Locate the cell with the specified text and output its [X, Y] center coordinate. 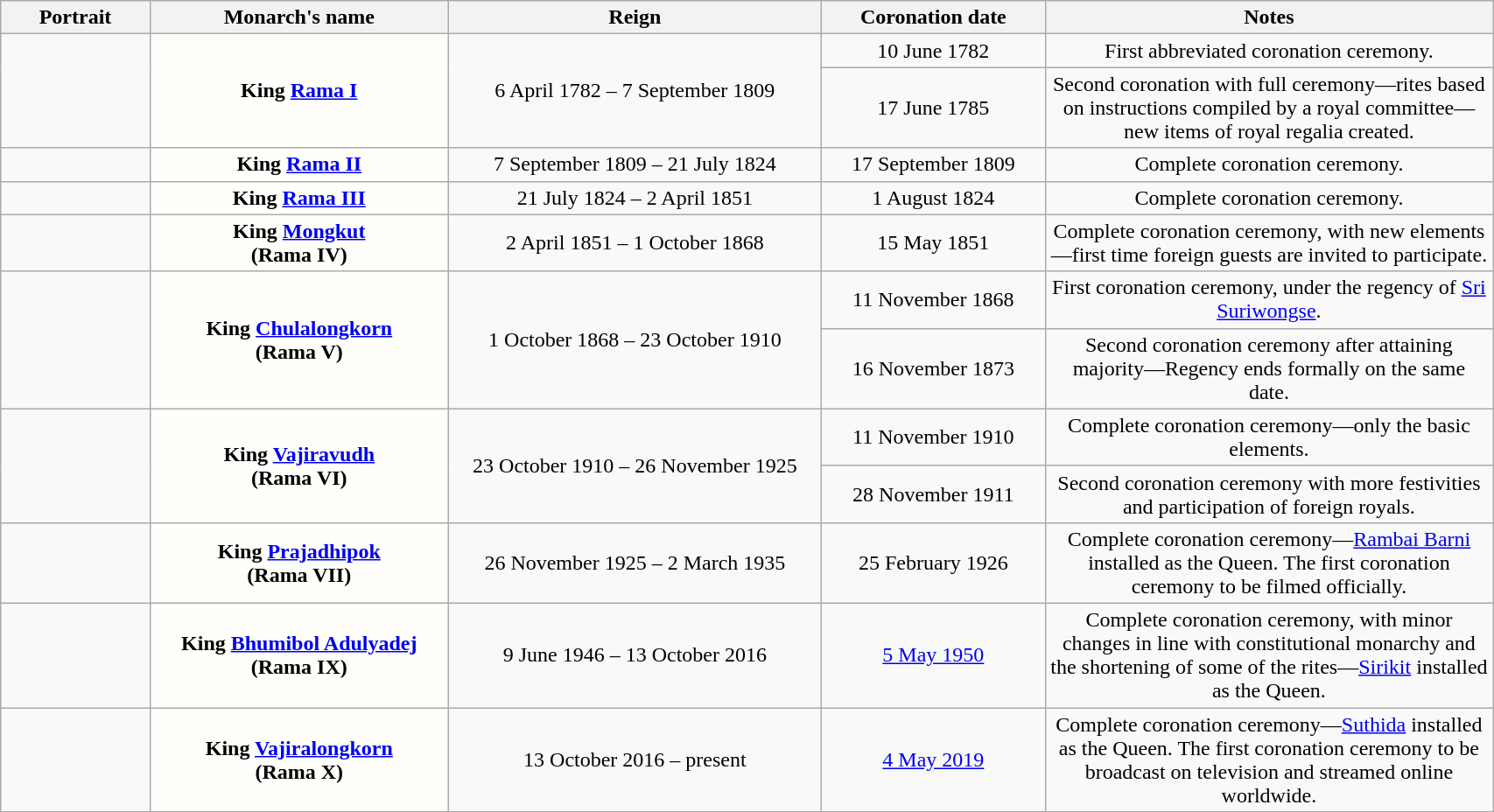
King Vajiravudh(Rama VI) [299, 465]
10 June 1782 [933, 51]
Second coronation with full ceremony—rites based on instructions compiled by a royal committee—new items of royal regalia created. [1269, 108]
Monarch's name [299, 17]
Second coronation ceremony after attaining majority—Regency ends formally on the same date. [1269, 368]
King Rama II [299, 164]
11 November 1868 [933, 299]
King Prajadhipok(Rama VII) [299, 563]
5 May 1950 [933, 654]
King Rama I [299, 91]
Coronation date [933, 17]
28 November 1911 [933, 493]
17 September 1809 [933, 164]
First abbreviated coronation ceremony. [1269, 51]
1 October 1868 – 23 October 1910 [635, 339]
9 June 1946 – 13 October 2016 [635, 654]
26 November 1925 – 2 March 1935 [635, 563]
Portrait [75, 17]
25 February 1926 [933, 563]
Complete coronation ceremony—only the basic elements. [1269, 437]
23 October 1910 – 26 November 1925 [635, 465]
4 May 2019 [933, 759]
King Chulalongkorn(Rama V) [299, 339]
15 May 1851 [933, 243]
Notes [1269, 17]
13 October 2016 – present [635, 759]
King Vajiralongkorn(Rama X) [299, 759]
16 November 1873 [933, 368]
2 April 1851 – 1 October 1868 [635, 243]
7 September 1809 – 21 July 1824 [635, 164]
King Bhumibol Adulyadej(Rama IX) [299, 654]
Reign [635, 17]
Second coronation ceremony with more festivities and participation of foreign royals. [1269, 493]
6 April 1782 – 7 September 1809 [635, 91]
21 July 1824 – 2 April 1851 [635, 198]
1 August 1824 [933, 198]
First coronation ceremony, under the regency of Sri Suriwongse. [1269, 299]
Complete coronation ceremony—Rambai Barni installed as the Queen. The first coronation ceremony to be filmed officially. [1269, 563]
King Mongkut(Rama IV) [299, 243]
Complete coronation ceremony, with new elements—first time foreign guests are invited to participate. [1269, 243]
17 June 1785 [933, 108]
King Rama III [299, 198]
11 November 1910 [933, 437]
